Provide the [x, y] coordinate of the cell's center where the given text is located.  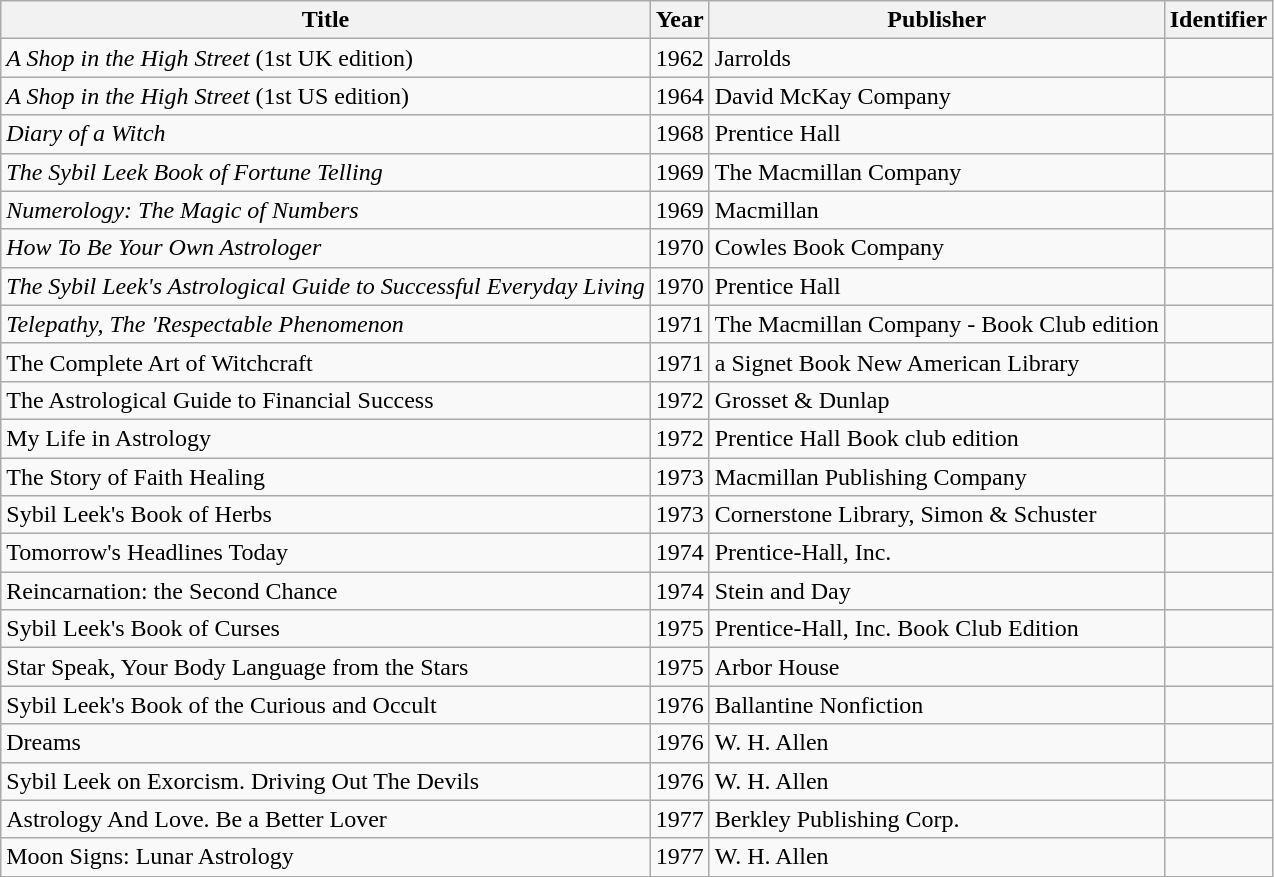
Sybil Leek's Book of Curses [326, 629]
Ballantine Nonfiction [936, 705]
Stein and Day [936, 591]
Berkley Publishing Corp. [936, 819]
1962 [680, 58]
Year [680, 20]
Title [326, 20]
Diary of a Witch [326, 134]
Cowles Book Company [936, 248]
Numerology: The Magic of Numbers [326, 210]
How To Be Your Own Astrologer [326, 248]
Identifier [1218, 20]
1964 [680, 96]
Sybil Leek's Book of Herbs [326, 515]
Cornerstone Library, Simon & Schuster [936, 515]
Astrology And Love. Be a Better Lover [326, 819]
Reincarnation: the Second Chance [326, 591]
Telepathy, The 'Respectable Phenomenon [326, 324]
The Macmillan Company - Book Club edition [936, 324]
Macmillan Publishing Company [936, 477]
Publisher [936, 20]
Grosset & Dunlap [936, 400]
Star Speak, Your Body Language from the Stars [326, 667]
Tomorrow's Headlines Today [326, 553]
Dreams [326, 743]
Prentice Hall Book club edition [936, 438]
Sybil Leek on Exorcism. Driving Out The Devils [326, 781]
A Shop in the High Street (1st UK edition) [326, 58]
Prentice-Hall, Inc. Book Club Edition [936, 629]
A Shop in the High Street (1st US edition) [326, 96]
The Sybil Leek's Astrological Guide to Successful Everyday Living [326, 286]
The Astrological Guide to Financial Success [326, 400]
Arbor House [936, 667]
Moon Signs: Lunar Astrology [326, 857]
Prentice-Hall, Inc. [936, 553]
The Macmillan Company [936, 172]
The Sybil Leek Book of Fortune Telling [326, 172]
My Life in Astrology [326, 438]
The Story of Faith Healing [326, 477]
Macmillan [936, 210]
Jarrolds [936, 58]
a Signet Book New American Library [936, 362]
David McKay Company [936, 96]
1968 [680, 134]
Sybil Leek's Book of the Curious and Occult [326, 705]
The Complete Art of Witchcraft [326, 362]
